Identify which cell holds the provided text, then report its [x, y] central coordinate. 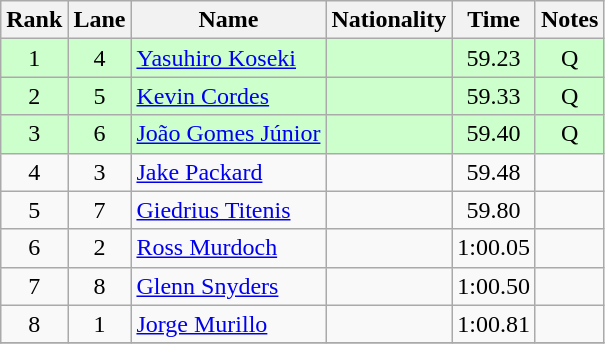
Nationality [389, 20]
Kevin Cordes [228, 96]
59.40 [494, 134]
Jorge Murillo [228, 324]
Ross Murdoch [228, 248]
João Gomes Júnior [228, 134]
59.80 [494, 210]
59.33 [494, 96]
1:00.81 [494, 324]
Lane [100, 20]
Rank [34, 20]
Jake Packard [228, 172]
1:00.05 [494, 248]
Yasuhiro Koseki [228, 58]
Giedrius Titenis [228, 210]
Glenn Snyders [228, 286]
Name [228, 20]
59.48 [494, 172]
Notes [569, 20]
Time [494, 20]
59.23 [494, 58]
1:00.50 [494, 286]
